Return the [X, Y] coordinate for the center point of the cell that contains the specified text.  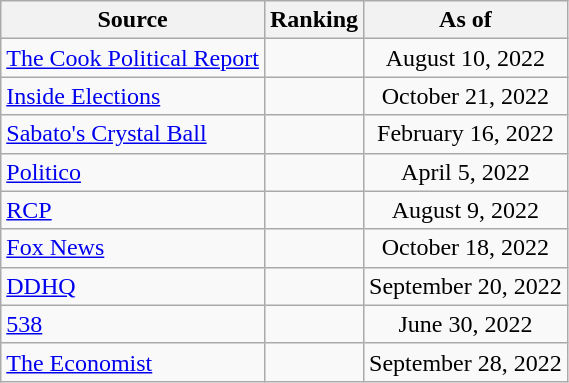
As of [466, 20]
September 20, 2022 [466, 286]
Ranking [314, 20]
538 [133, 324]
October 18, 2022 [466, 248]
DDHQ [133, 286]
Source [133, 20]
June 30, 2022 [466, 324]
February 16, 2022 [466, 134]
RCP [133, 210]
October 21, 2022 [466, 96]
Inside Elections [133, 96]
Fox News [133, 248]
Politico [133, 172]
Sabato's Crystal Ball [133, 134]
April 5, 2022 [466, 172]
August 9, 2022 [466, 210]
September 28, 2022 [466, 362]
The Cook Political Report [133, 58]
August 10, 2022 [466, 58]
The Economist [133, 362]
